Scan for the cell matching the given text and deliver its (X, Y) coordinate at center. 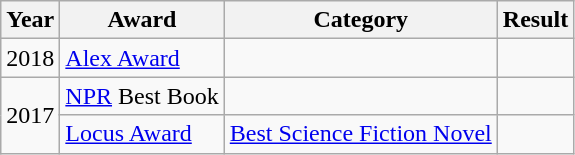
2017 (30, 115)
Award (142, 20)
NPR Best Book (142, 96)
Result (535, 20)
Alex Award (142, 58)
Year (30, 20)
Best Science Fiction Novel (360, 134)
Category (360, 20)
Locus Award (142, 134)
2018 (30, 58)
